Capture the cell that displays the provided text and extract its [X, Y] central coordinate. 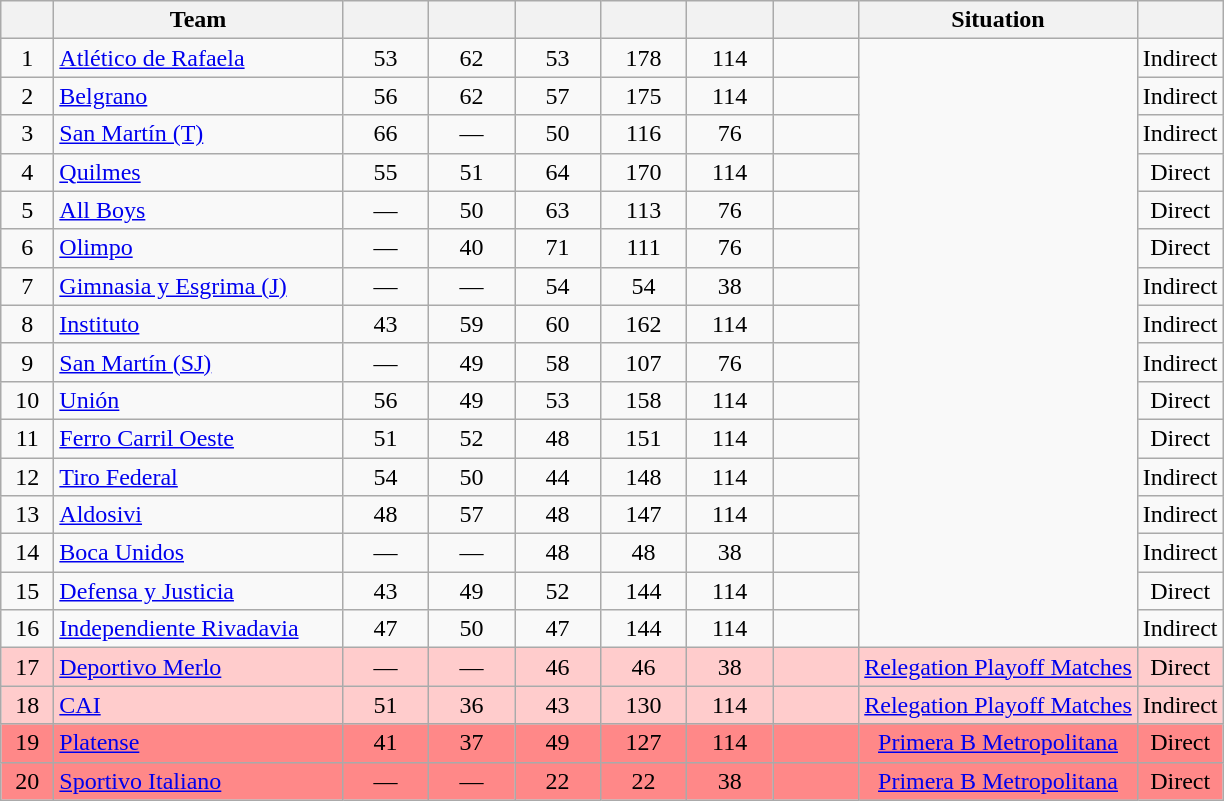
Unión [198, 400]
11 [28, 438]
41 [385, 743]
Atlético de Rafaela [198, 58]
63 [557, 210]
148 [644, 477]
113 [644, 210]
CAI [198, 705]
64 [557, 172]
7 [28, 286]
Instituto [198, 324]
16 [28, 629]
Boca Unidos [198, 553]
20 [28, 781]
147 [644, 515]
Situation [998, 20]
Gimnasia y Esgrima (J) [198, 286]
Aldosivi [198, 515]
Olimpo [198, 248]
Defensa y Justicia [198, 591]
36 [471, 705]
66 [385, 134]
170 [644, 172]
Ferro Carril Oeste [198, 438]
Team [198, 20]
San Martín (SJ) [198, 362]
Belgrano [198, 96]
116 [644, 134]
130 [644, 705]
151 [644, 438]
5 [28, 210]
175 [644, 96]
1 [28, 58]
4 [28, 172]
Quilmes [198, 172]
19 [28, 743]
15 [28, 591]
55 [385, 172]
17 [28, 667]
40 [471, 248]
44 [557, 477]
Sportivo Italiano [198, 781]
107 [644, 362]
58 [557, 362]
18 [28, 705]
2 [28, 96]
Deportivo Merlo [198, 667]
13 [28, 515]
6 [28, 248]
178 [644, 58]
37 [471, 743]
158 [644, 400]
71 [557, 248]
Tiro Federal [198, 477]
8 [28, 324]
60 [557, 324]
Platense [198, 743]
12 [28, 477]
59 [471, 324]
162 [644, 324]
All Boys [198, 210]
3 [28, 134]
San Martín (T) [198, 134]
127 [644, 743]
14 [28, 553]
Independiente Rivadavia [198, 629]
9 [28, 362]
111 [644, 248]
10 [28, 400]
